Extract the [x, y] coordinate from the center of the cell holding the provided text.  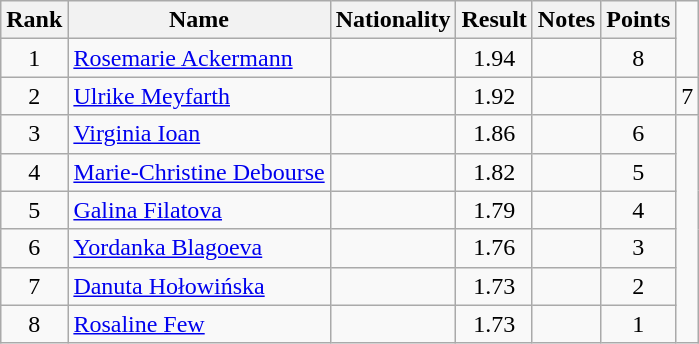
Notes [566, 20]
1.79 [494, 210]
Rank [34, 20]
Galina Filatova [199, 210]
Rosaline Few [199, 324]
1.82 [494, 172]
Result [494, 20]
Virginia Ioan [199, 134]
Name [199, 20]
1.86 [494, 134]
Yordanka Blagoeva [199, 248]
Danuta Hołowińska [199, 286]
Ulrike Meyfarth [199, 96]
1.76 [494, 248]
Rosemarie Ackermann [199, 58]
Marie-Christine Debourse [199, 172]
1.92 [494, 96]
Points [638, 20]
Nationality [393, 20]
1.94 [494, 58]
